Find where the given text appears and provide that cell's center as (x, y) coordinate. 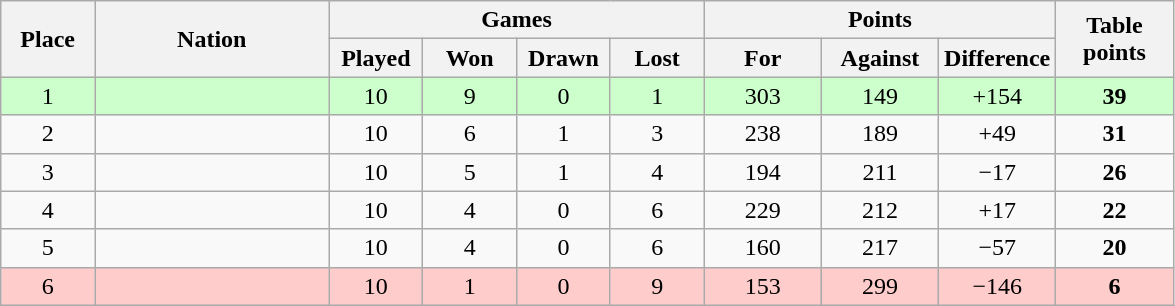
−57 (998, 248)
194 (762, 172)
−146 (998, 286)
Tablepoints (1114, 39)
Place (48, 39)
For (762, 58)
−17 (998, 172)
Won (470, 58)
39 (1114, 96)
153 (762, 286)
Points (880, 20)
Drawn (564, 58)
217 (880, 248)
+17 (998, 210)
303 (762, 96)
160 (762, 248)
31 (1114, 134)
Lost (657, 58)
2 (48, 134)
Games (516, 20)
211 (880, 172)
+154 (998, 96)
212 (880, 210)
Difference (998, 58)
22 (1114, 210)
Played (376, 58)
26 (1114, 172)
299 (880, 286)
+49 (998, 134)
149 (880, 96)
Against (880, 58)
Nation (212, 39)
20 (1114, 248)
229 (762, 210)
238 (762, 134)
189 (880, 134)
